Output the (x, y) coordinate of the center of the cell containing the given text.  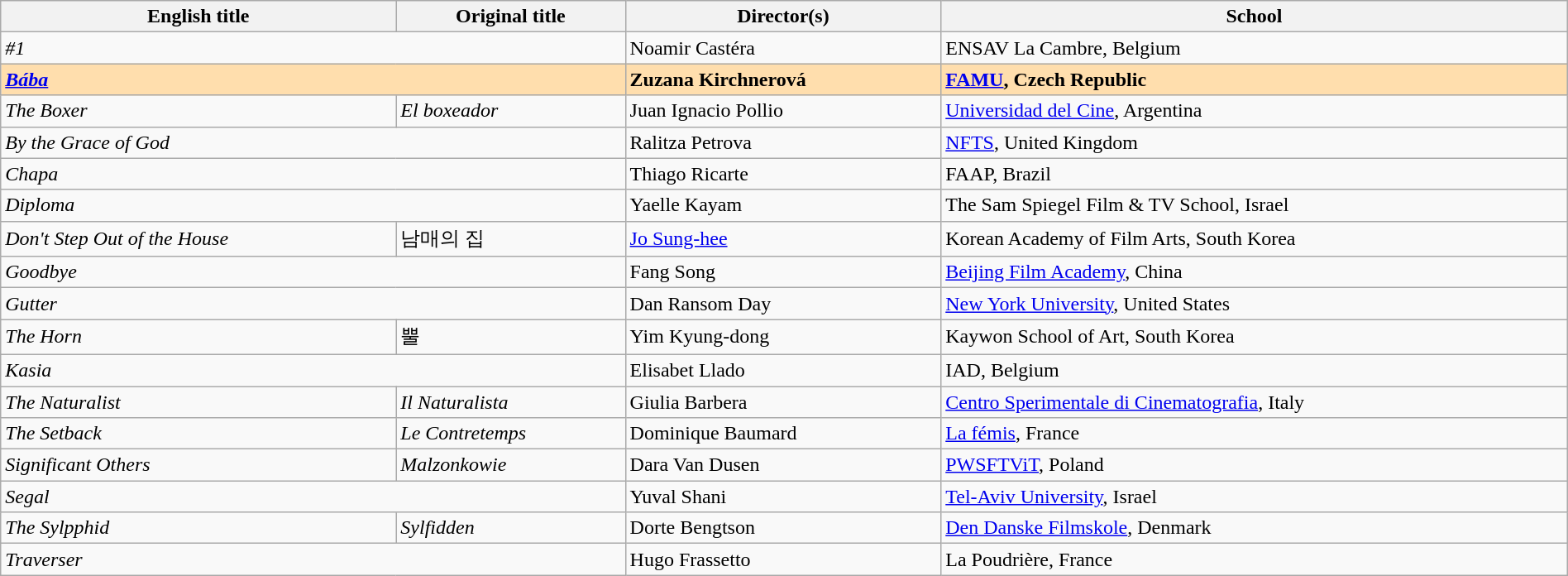
New York University, United States (1255, 304)
Dorte Bengtson (783, 528)
IAD, Belgium (1255, 370)
Don't Step Out of the House (198, 238)
Significant Others (198, 465)
#1 (313, 48)
FAAP, Brazil (1255, 174)
남매의 집 (511, 238)
Beijing Film Academy, China (1255, 272)
Den Danske Filmskole, Denmark (1255, 528)
Centro Sperimentale di Cinematografia, Italy (1255, 401)
Yaelle Kayam (783, 205)
Yuval Shani (783, 497)
Yim Kyung-dong (783, 338)
The Sam Spiegel Film & TV School, Israel (1255, 205)
Giulia Barbera (783, 401)
Bába (313, 79)
Original title (511, 17)
Zuzana Kirchnerová (783, 79)
Segal (313, 497)
La Poudrière, France (1255, 559)
Thiago Ricarte (783, 174)
El boxeador (511, 111)
Gutter (313, 304)
Diploma (313, 205)
Juan Ignacio Pollio (783, 111)
Traverser (313, 559)
Fang Song (783, 272)
Hugo Frassetto (783, 559)
Le Contretemps (511, 434)
The Naturalist (198, 401)
FAMU, Czech Republic (1255, 79)
Il Naturalista (511, 401)
Director(s) (783, 17)
Sylfidden (511, 528)
The Setback (198, 434)
Noamir Castéra (783, 48)
Jo Sung-hee (783, 238)
Kaywon School of Art, South Korea (1255, 338)
The Boxer (198, 111)
Dan Ransom Day (783, 304)
Goodbye (313, 272)
School (1255, 17)
Chapa (313, 174)
Dominique Baumard (783, 434)
Malzonkowie (511, 465)
NFTS, United Kingdom (1255, 142)
ENSAV La Cambre, Belgium (1255, 48)
By the Grace of God (313, 142)
Korean Academy of Film Arts, South Korea (1255, 238)
Tel-Aviv University, Israel (1255, 497)
Ralitza Petrova (783, 142)
Universidad del Cine, Argentina (1255, 111)
The Sylpphid (198, 528)
The Horn (198, 338)
Dara Van Dusen (783, 465)
Elisabet Llado (783, 370)
English title (198, 17)
뿔 (511, 338)
La fémis, France (1255, 434)
PWSFTViT, Poland (1255, 465)
Kasia (313, 370)
